For the text-containing cell, return its midpoint in (x, y) coordinate format. 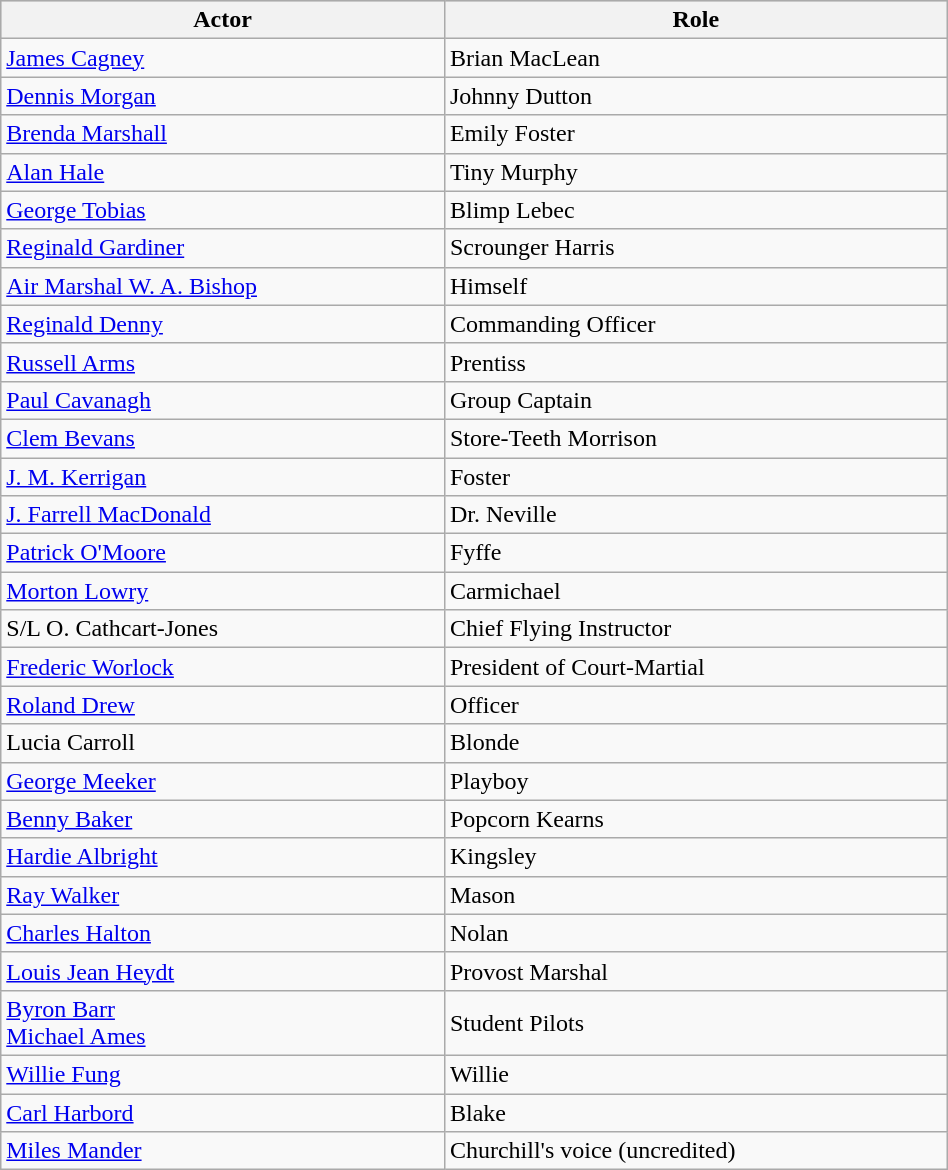
Dennis Morgan (223, 96)
Mason (696, 895)
Paul Cavanagh (223, 400)
President of Court-Martial (696, 667)
James Cagney (223, 58)
George Tobias (223, 210)
Student Pilots (696, 1022)
Role (696, 20)
Kingsley (696, 857)
Playboy (696, 781)
Popcorn Kearns (696, 819)
Provost Marshal (696, 971)
Russell Arms (223, 362)
Prentiss (696, 362)
Officer (696, 705)
Hardie Albright (223, 857)
Carl Harbord (223, 1113)
Charles Halton (223, 933)
Himself (696, 286)
J. M. Kerrigan (223, 477)
Willie Fung (223, 1074)
Frederic Worlock (223, 667)
Scrounger Harris (696, 248)
Commanding Officer (696, 324)
Foster (696, 477)
Carmichael (696, 591)
Brian MacLean (696, 58)
Dr. Neville (696, 515)
Louis Jean Heydt (223, 971)
Lucia Carroll (223, 743)
S/L O. Cathcart-Jones (223, 629)
Store-Teeth Morrison (696, 438)
Chief Flying Instructor (696, 629)
Actor (223, 20)
Willie (696, 1074)
Byron BarrMichael Ames (223, 1022)
Reginald Gardiner (223, 248)
Johnny Dutton (696, 96)
Ray Walker (223, 895)
Miles Mander (223, 1151)
George Meeker (223, 781)
Group Captain (696, 400)
Blimp Lebec (696, 210)
Nolan (696, 933)
Emily Foster (696, 134)
Alan Hale (223, 172)
Clem Bevans (223, 438)
Morton Lowry (223, 591)
Benny Baker (223, 819)
Tiny Murphy (696, 172)
Air Marshal W. A. Bishop (223, 286)
Brenda Marshall (223, 134)
Roland Drew (223, 705)
Reginald Denny (223, 324)
J. Farrell MacDonald (223, 515)
Patrick O'Moore (223, 553)
Blonde (696, 743)
Blake (696, 1113)
Churchill's voice (uncredited) (696, 1151)
Fyffe (696, 553)
